Output the (X, Y) coordinate of the center of the cell containing the given text.  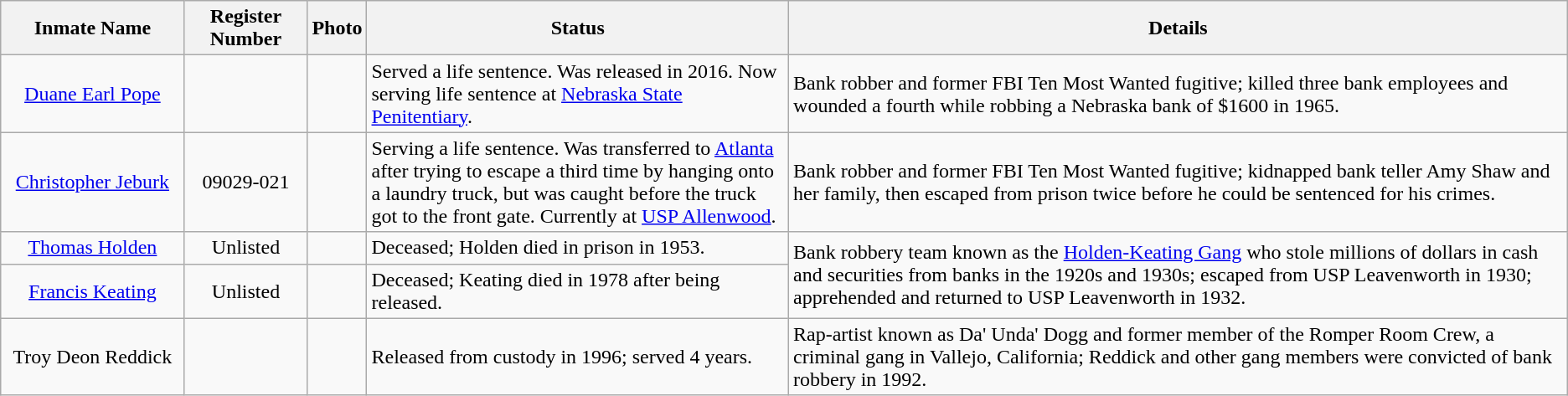
Christopher Jeburk (92, 183)
Register Number (246, 28)
09029-021 (246, 183)
Deceased; Holden died in prison in 1953. (578, 248)
Deceased; Keating died in 1978 after being released. (578, 291)
Served a life sentence. Was released in 2016. Now serving life sentence at Nebraska State Penitentiary. (578, 94)
Thomas Holden (92, 248)
Status (578, 28)
Photo (337, 28)
Francis Keating (92, 291)
Duane Earl Pope (92, 94)
Released from custody in 1996; served 4 years. (578, 357)
Inmate Name (92, 28)
Bank robber and former FBI Ten Most Wanted fugitive; killed three bank employees and wounded a fourth while robbing a Nebraska bank of $1600 in 1965. (1179, 94)
Troy Deon Reddick (92, 357)
Details (1179, 28)
